Identify which cell holds the provided text, then report its [X, Y] central coordinate. 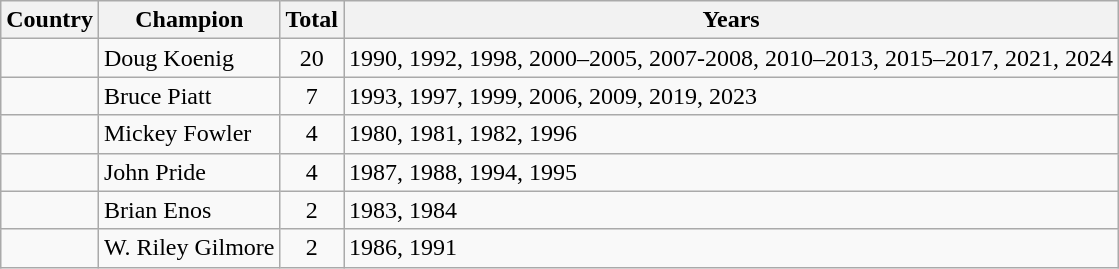
Champion [189, 20]
1980, 1981, 1982, 1996 [732, 134]
Total [312, 20]
Years [732, 20]
Country [50, 20]
W. Riley Gilmore [189, 248]
Doug Koenig [189, 58]
1990, 1992, 1998, 2000–2005, 2007-2008, 2010–2013, 2015–2017, 2021, 2024 [732, 58]
Bruce Piatt [189, 96]
1987, 1988, 1994, 1995 [732, 172]
20 [312, 58]
1983, 1984 [732, 210]
1986, 1991 [732, 248]
John Pride [189, 172]
Brian Enos [189, 210]
7 [312, 96]
1993, 1997, 1999, 2006, 2009, 2019, 2023 [732, 96]
Mickey Fowler [189, 134]
